Locate the cell with the specified text and output its (X, Y) center coordinate. 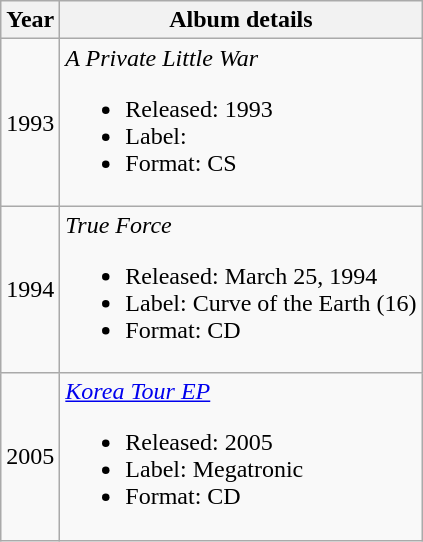
Year (30, 20)
2005 (30, 456)
1994 (30, 290)
A Private Little WarReleased: 1993Label:Format: CS (241, 122)
Korea Tour EPReleased: 2005Label: MegatronicFormat: CD (241, 456)
True ForceReleased: March 25, 1994Label: Curve of the Earth (16)Format: CD (241, 290)
Album details (241, 20)
1993 (30, 122)
